From the cell containing the given text, extract its center point as (X, Y) coordinate. 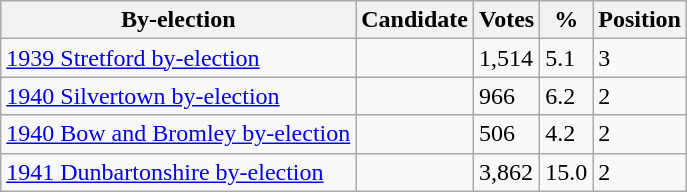
1939 Stretford by-election (178, 58)
1,514 (507, 58)
6.2 (566, 96)
Position (640, 20)
966 (507, 96)
506 (507, 134)
4.2 (566, 134)
Candidate (415, 20)
3,862 (507, 172)
By-election (178, 20)
3 (640, 58)
1940 Silvertown by-election (178, 96)
% (566, 20)
Votes (507, 20)
15.0 (566, 172)
5.1 (566, 58)
1940 Bow and Bromley by-election (178, 134)
1941 Dunbartonshire by-election (178, 172)
